Locate the cell with the specified text and output its (X, Y) center coordinate. 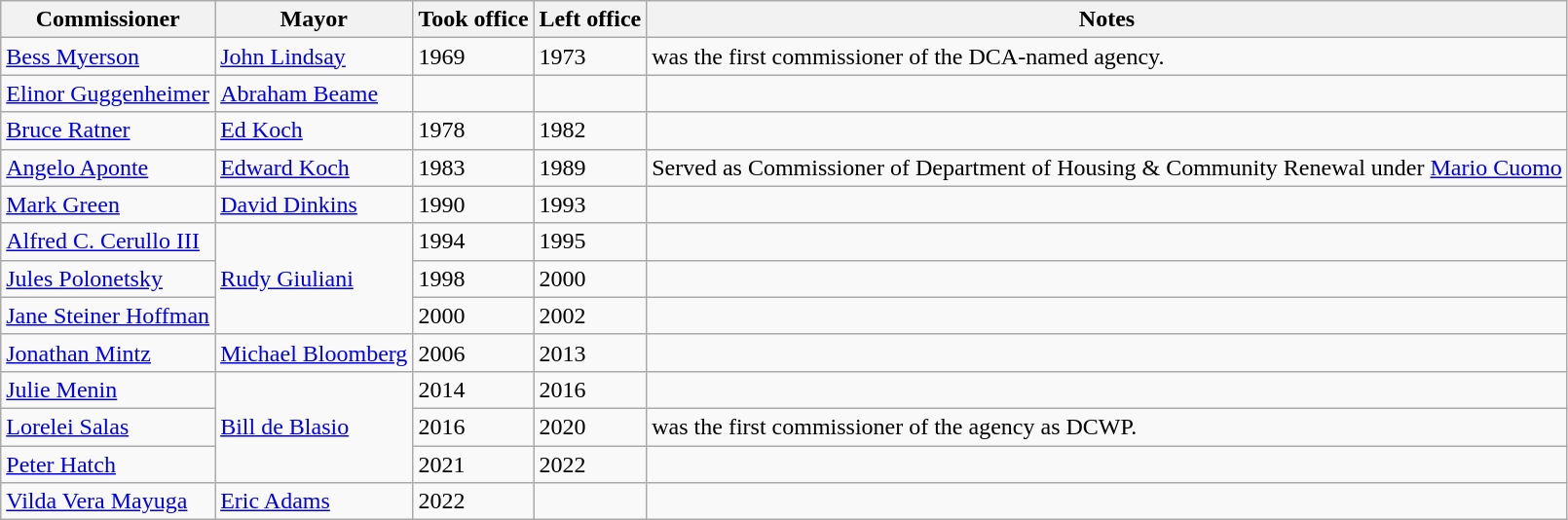
2002 (590, 316)
Julie Menin (108, 390)
Elinor Guggenheimer (108, 93)
2021 (473, 464)
1998 (473, 279)
Bill de Blasio (314, 427)
Rudy Giuliani (314, 279)
Lorelei Salas (108, 427)
1995 (590, 241)
Jules Polonetsky (108, 279)
2020 (590, 427)
Jonathan Mintz (108, 353)
1978 (473, 130)
Mark Green (108, 204)
Bruce Ratner (108, 130)
1973 (590, 56)
Edward Koch (314, 167)
Notes (1107, 19)
Jane Steiner Hoffman (108, 316)
2013 (590, 353)
Served as Commissioner of Department of Housing & Community Renewal under Mario Cuomo (1107, 167)
was the first commissioner of the DCA-named agency. (1107, 56)
Abraham Beame (314, 93)
1994 (473, 241)
Alfred C. Cerullo III (108, 241)
1990 (473, 204)
2006 (473, 353)
Ed Koch (314, 130)
2014 (473, 390)
Eric Adams (314, 501)
Michael Bloomberg (314, 353)
Commissioner (108, 19)
David Dinkins (314, 204)
Vilda Vera Mayuga (108, 501)
Peter Hatch (108, 464)
Mayor (314, 19)
was the first commissioner of the agency as DCWP. (1107, 427)
Bess Myerson (108, 56)
1969 (473, 56)
1993 (590, 204)
Took office (473, 19)
Left office (590, 19)
1989 (590, 167)
John Lindsay (314, 56)
1982 (590, 130)
Angelo Aponte (108, 167)
1983 (473, 167)
